Detect which cell encompasses the target text, then output its [x, y] center coordinate. 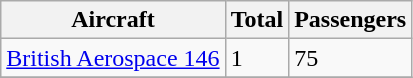
75 [350, 58]
Aircraft [113, 20]
Total [257, 20]
1 [257, 58]
British Aerospace 146 [113, 58]
Passengers [350, 20]
